Extract the [X, Y] coordinate from the center of the cell holding the provided text.  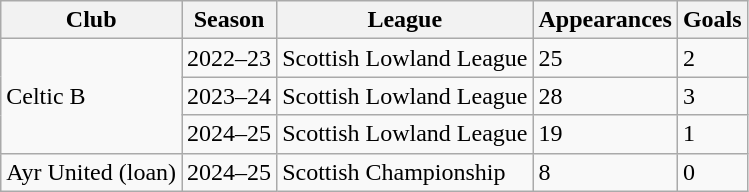
Goals [712, 20]
19 [605, 134]
Season [230, 20]
2 [712, 58]
Club [92, 20]
28 [605, 96]
Ayr United (loan) [92, 172]
Celtic B [92, 96]
2022–23 [230, 58]
Scottish Championship [405, 172]
8 [605, 172]
0 [712, 172]
League [405, 20]
Appearances [605, 20]
25 [605, 58]
1 [712, 134]
3 [712, 96]
2023–24 [230, 96]
